Determine the [x, y] coordinate at the center of the cell enclosing the given text.  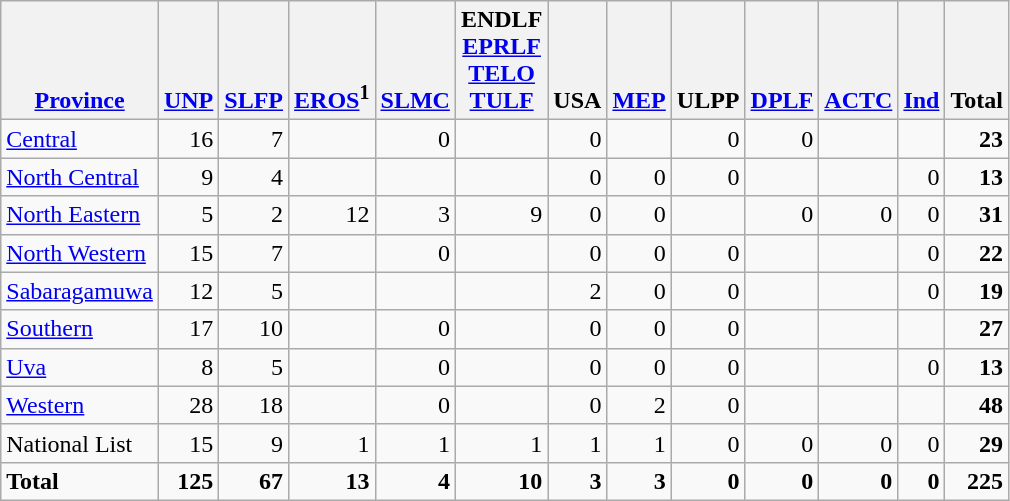
8 [188, 367]
MEP [639, 60]
29 [977, 443]
USA [578, 60]
125 [188, 481]
National List [80, 443]
North Western [80, 253]
Province [80, 60]
ULPP [708, 60]
31 [977, 215]
North Eastern [80, 215]
UNP [188, 60]
Central [80, 139]
Uva [80, 367]
28 [188, 405]
DPLF [782, 60]
North Central [80, 177]
ENDLFEPRLFTELOTULF [501, 60]
Sabaragamuwa [80, 291]
27 [977, 329]
23 [977, 139]
22 [977, 253]
225 [977, 481]
Western [80, 405]
Southern [80, 329]
Ind [922, 60]
16 [188, 139]
SLFP [254, 60]
ACTC [858, 60]
48 [977, 405]
18 [254, 405]
17 [188, 329]
SLMC [415, 60]
19 [977, 291]
67 [254, 481]
EROS1 [332, 60]
